Locate the cell with the specified text and output its (x, y) center coordinate. 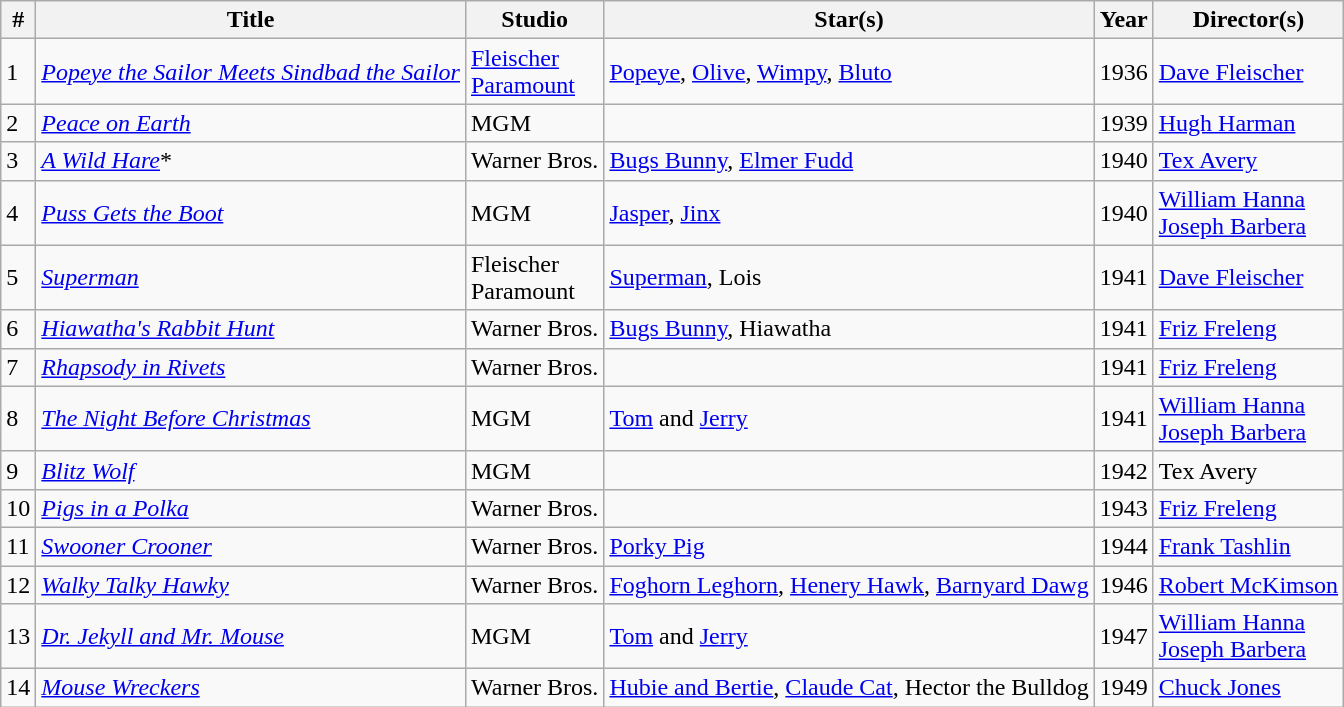
1939 (1124, 123)
Superman (251, 278)
1942 (1124, 470)
Popeye the Sailor Meets Sindbad the Sailor (251, 72)
1949 (1124, 688)
Puss Gets the Boot (251, 212)
Peace on Earth (251, 123)
A Wild Hare* (251, 161)
Hubie and Bertie, Claude Cat, Hector the Bulldog (849, 688)
1 (18, 72)
Year (1124, 20)
6 (18, 329)
1946 (1124, 585)
Pigs in a Polka (251, 508)
Rhapsody in Rivets (251, 367)
Title (251, 20)
14 (18, 688)
Hiawatha's Rabbit Hunt (251, 329)
Frank Tashlin (1248, 546)
7 (18, 367)
Robert McKimson (1248, 585)
13 (18, 636)
Director(s) (1248, 20)
10 (18, 508)
Dr. Jekyll and Mr. Mouse (251, 636)
9 (18, 470)
Walky Talky Hawky (251, 585)
1943 (1124, 508)
11 (18, 546)
Porky Pig (849, 546)
1936 (1124, 72)
Bugs Bunny, Hiawatha (849, 329)
8 (18, 418)
Popeye, Olive, Wimpy, Bluto (849, 72)
Superman, Lois (849, 278)
Foghorn Leghorn, Henery Hawk, Barnyard Dawg (849, 585)
Hugh Harman (1248, 123)
The Night Before Christmas (251, 418)
Jasper, Jinx (849, 212)
Mouse Wreckers (251, 688)
1944 (1124, 546)
Chuck Jones (1248, 688)
Blitz Wolf (251, 470)
Swooner Crooner (251, 546)
Star(s) (849, 20)
2 (18, 123)
4 (18, 212)
Studio (534, 20)
Bugs Bunny, Elmer Fudd (849, 161)
3 (18, 161)
12 (18, 585)
5 (18, 278)
# (18, 20)
1947 (1124, 636)
